For the text-containing cell, return its midpoint in [X, Y] coordinate format. 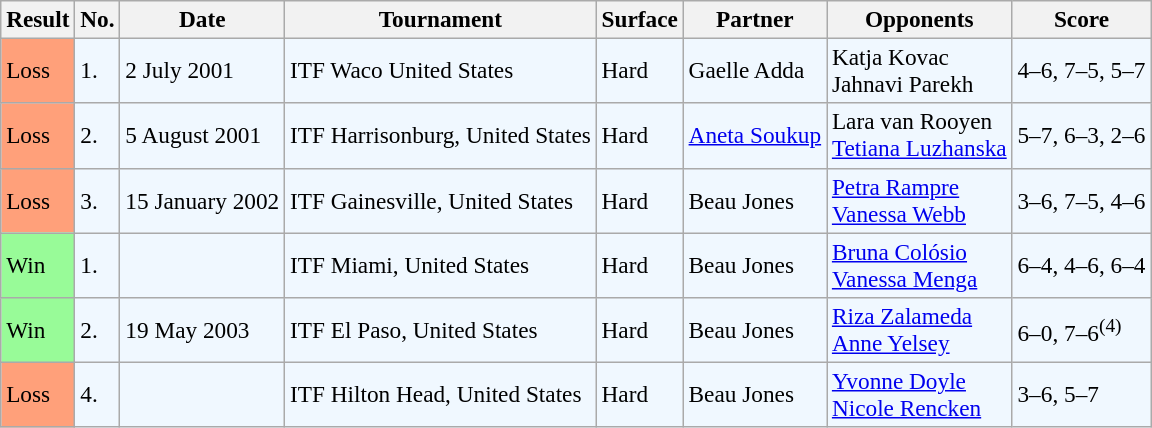
6–0, 7–6(4) [1082, 330]
Score [1082, 19]
Petra Rampre Vanessa Webb [919, 200]
6–4, 4–6, 6–4 [1082, 264]
ITF Waco United States [441, 70]
4–6, 7–5, 5–7 [1082, 70]
ITF Gainesville, United States [441, 200]
Bruna Colósio Vanessa Menga [919, 264]
15 January 2002 [202, 200]
Lara van Rooyen Tetiana Luzhanska [919, 136]
Gaelle Adda [754, 70]
ITF Miami, United States [441, 264]
3. [98, 200]
No. [98, 19]
5 August 2001 [202, 136]
3–6, 7–5, 4–6 [1082, 200]
4. [98, 394]
19 May 2003 [202, 330]
Tournament [441, 19]
Partner [754, 19]
Katja Kovac Jahnavi Parekh [919, 70]
3–6, 5–7 [1082, 394]
ITF Hilton Head, United States [441, 394]
ITF El Paso, United States [441, 330]
Aneta Soukup [754, 136]
5–7, 6–3, 2–6 [1082, 136]
2 July 2001 [202, 70]
Result [38, 19]
Surface [640, 19]
Riza Zalameda Anne Yelsey [919, 330]
Yvonne Doyle Nicole Rencken [919, 394]
ITF Harrisonburg, United States [441, 136]
Date [202, 19]
Opponents [919, 19]
